Detect which cell encompasses the target text, then output its (X, Y) center coordinate. 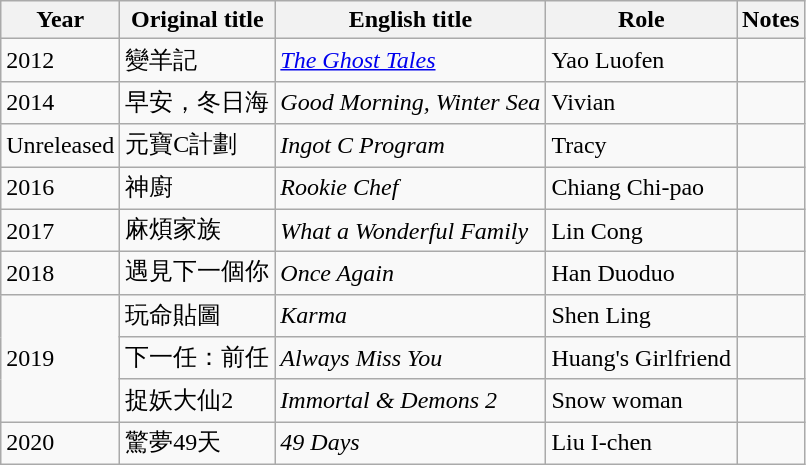
下一任：前任 (198, 358)
49 Days (410, 444)
2016 (60, 188)
Huang's Girlfriend (642, 358)
The Ghost Tales (410, 60)
Once Again (410, 274)
Role (642, 20)
Always Miss You (410, 358)
2018 (60, 274)
麻煩家族 (198, 230)
元寶C計劃 (198, 146)
Ingot C Program (410, 146)
2019 (60, 358)
遇見下一個你 (198, 274)
Snow woman (642, 400)
2012 (60, 60)
English title (410, 20)
Original title (198, 20)
Lin Cong (642, 230)
Notes (771, 20)
Han Duoduo (642, 274)
Karma (410, 316)
Yao Luofen (642, 60)
Year (60, 20)
2017 (60, 230)
玩命貼圖 (198, 316)
What a Wonderful Family (410, 230)
神廚 (198, 188)
Rookie Chef (410, 188)
2020 (60, 444)
驚夢49天 (198, 444)
捉妖大仙2 (198, 400)
Vivian (642, 102)
早安，冬日海 (198, 102)
Liu I-chen (642, 444)
2014 (60, 102)
Good Morning, Winter Sea (410, 102)
Shen Ling (642, 316)
Unreleased (60, 146)
Tracy (642, 146)
Chiang Chi-pao (642, 188)
變羊記 (198, 60)
Immortal & Demons 2 (410, 400)
